Find where the given text appears and provide that cell's center as (x, y) coordinate. 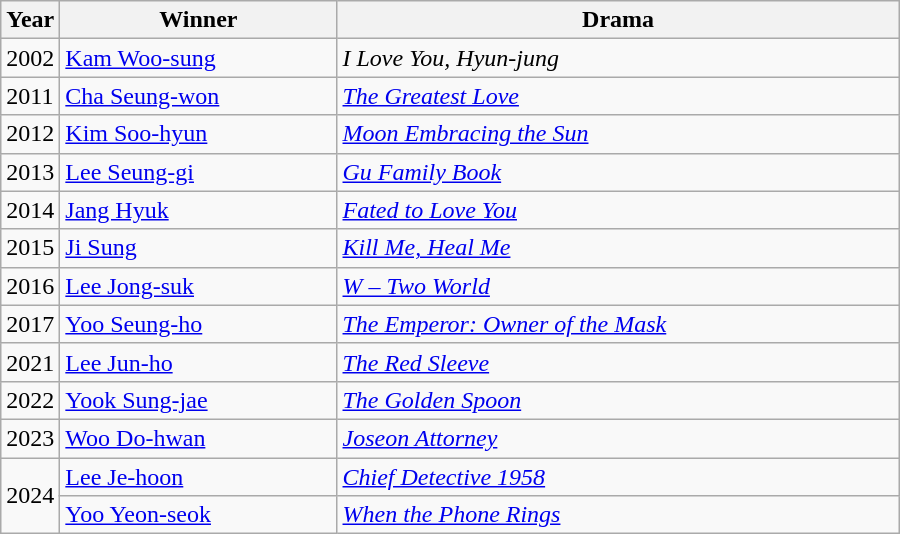
Drama (618, 20)
Gu Family Book (618, 172)
Lee Jong-suk (198, 286)
2014 (30, 210)
Chief Detective 1958 (618, 477)
Year (30, 20)
Moon Embracing the Sun (618, 134)
Lee Jun-ho (198, 362)
Kam Woo-sung (198, 58)
Yoo Seung-ho (198, 324)
When the Phone Rings (618, 515)
Kill Me, Heal Me (618, 248)
2012 (30, 134)
Yoo Yeon-seok (198, 515)
The Golden Spoon (618, 400)
The Emperor: Owner of the Mask (618, 324)
Kim Soo-hyun (198, 134)
Ji Sung (198, 248)
2002 (30, 58)
Yook Sung-jae (198, 400)
2023 (30, 438)
Cha Seung-won (198, 96)
2013 (30, 172)
2021 (30, 362)
The Red Sleeve (618, 362)
Lee Seung-gi (198, 172)
Lee Je-hoon (198, 477)
The Greatest Love (618, 96)
Winner (198, 20)
Fated to Love You (618, 210)
2011 (30, 96)
I Love You, Hyun-jung (618, 58)
Woo Do-hwan (198, 438)
2022 (30, 400)
2017 (30, 324)
Jang Hyuk (198, 210)
2016 (30, 286)
W – Two World (618, 286)
2015 (30, 248)
Joseon Attorney (618, 438)
2024 (30, 496)
